Extract the (X, Y) coordinate from the center of the cell holding the provided text.  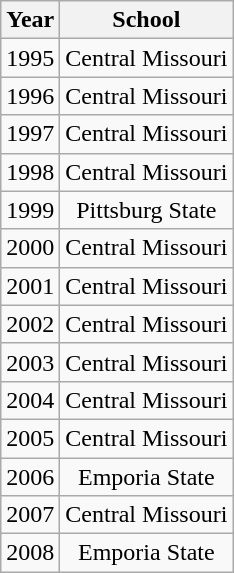
2005 (30, 438)
Year (30, 20)
Pittsburg State (146, 210)
2007 (30, 515)
2000 (30, 248)
2002 (30, 324)
2006 (30, 477)
1997 (30, 134)
2003 (30, 362)
School (146, 20)
1996 (30, 96)
2004 (30, 400)
2008 (30, 553)
1998 (30, 172)
1995 (30, 58)
1999 (30, 210)
2001 (30, 286)
